Return the [x, y] coordinate for the center point of the cell that contains the specified text.  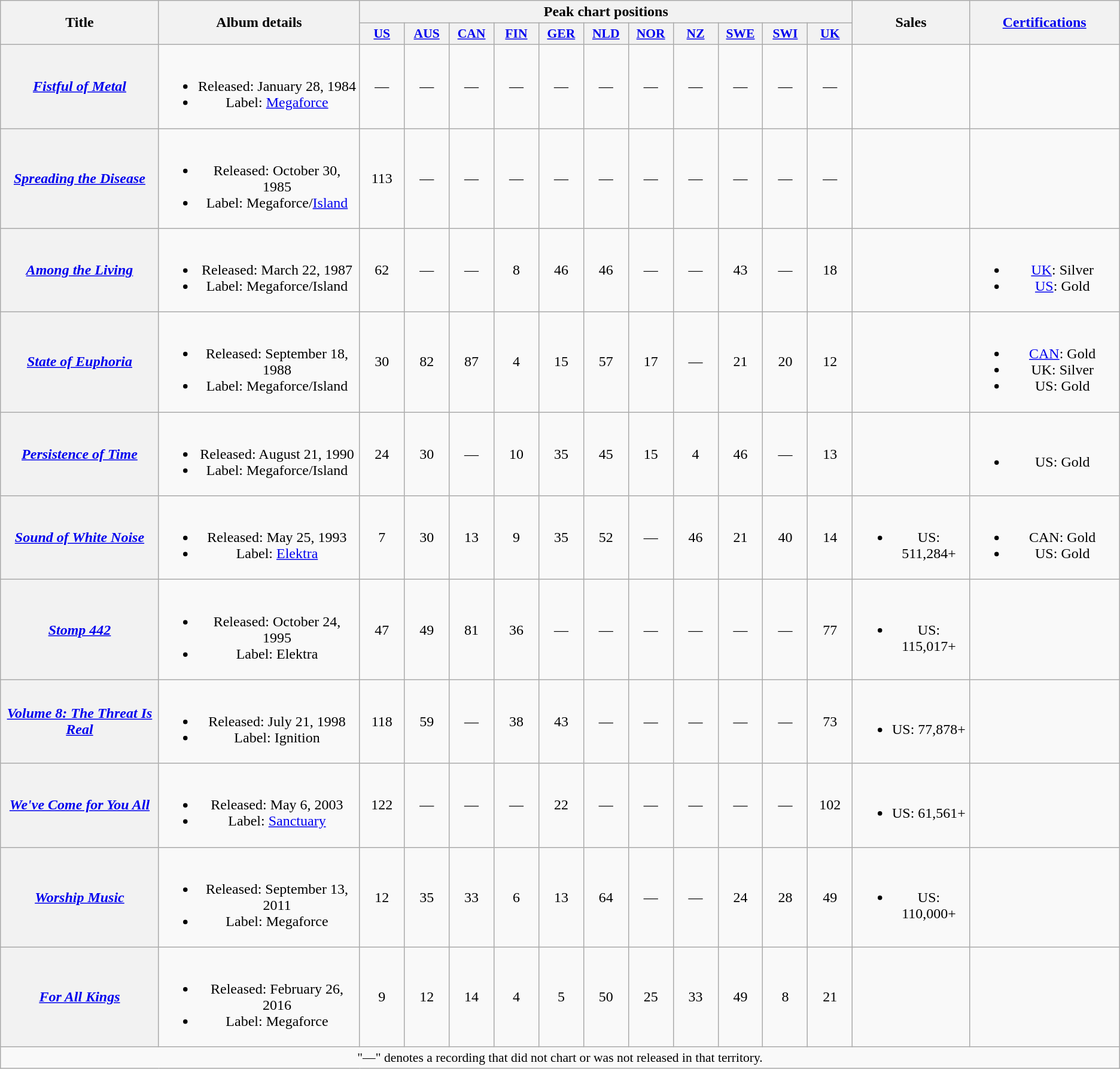
FIN [517, 34]
CAN: GoldUS: Gold [1045, 538]
CAN [471, 34]
For All Kings [80, 997]
57 [605, 363]
Released: September 13, 2011Label: Megaforce [259, 897]
113 [382, 178]
SWE [741, 34]
NLD [605, 34]
UK: SilverUS: Gold [1045, 270]
US: 77,878+ [911, 721]
59 [427, 721]
10 [517, 454]
118 [382, 721]
State of Euphoria [80, 363]
Released: September 18, 1988Label: Megaforce/Island [259, 363]
NOR [651, 34]
Released: May 25, 1993Label: Elektra [259, 538]
AUS [427, 34]
81 [471, 629]
17 [651, 363]
US: Gold [1045, 454]
Released: July 21, 1998Label: Ignition [259, 721]
28 [785, 897]
Peak chart positions [606, 12]
6 [517, 897]
36 [517, 629]
Fistful of Metal [80, 86]
Stomp 442 [80, 629]
62 [382, 270]
US: 115,017+ [911, 629]
US: 511,284+ [911, 538]
82 [427, 363]
Released: August 21, 1990Label: Megaforce/Island [259, 454]
Sound of White Noise [80, 538]
We've Come for You All [80, 805]
US: 110,000+ [911, 897]
Released: October 30, 1985Label: Megaforce/Island [259, 178]
US [382, 34]
5 [561, 997]
"—" denotes a recording that did not chart or was not released in that territory. [560, 1058]
Sales [911, 23]
UK [830, 34]
87 [471, 363]
Spreading the Disease [80, 178]
US: 61,561+ [911, 805]
22 [561, 805]
73 [830, 721]
SWI [785, 34]
77 [830, 629]
40 [785, 538]
47 [382, 629]
Volume 8: The Threat Is Real [80, 721]
Released: February 26, 2016Label: Megaforce [259, 997]
Released: March 22, 1987Label: Megaforce/Island [259, 270]
20 [785, 363]
18 [830, 270]
Worship Music [80, 897]
38 [517, 721]
Released: May 6, 2003Label: Sanctuary [259, 805]
64 [605, 897]
Among the Living [80, 270]
25 [651, 997]
CAN: GoldUK: SilverUS: Gold [1045, 363]
Title [80, 23]
50 [605, 997]
Persistence of Time [80, 454]
Album details [259, 23]
122 [382, 805]
7 [382, 538]
102 [830, 805]
Certifications [1045, 23]
GER [561, 34]
52 [605, 538]
45 [605, 454]
Released: October 24, 1995Label: Elektra [259, 629]
Released: January 28, 1984Label: Megaforce [259, 86]
NZ [695, 34]
